Detect which cell encompasses the target text, then output its [x, y] center coordinate. 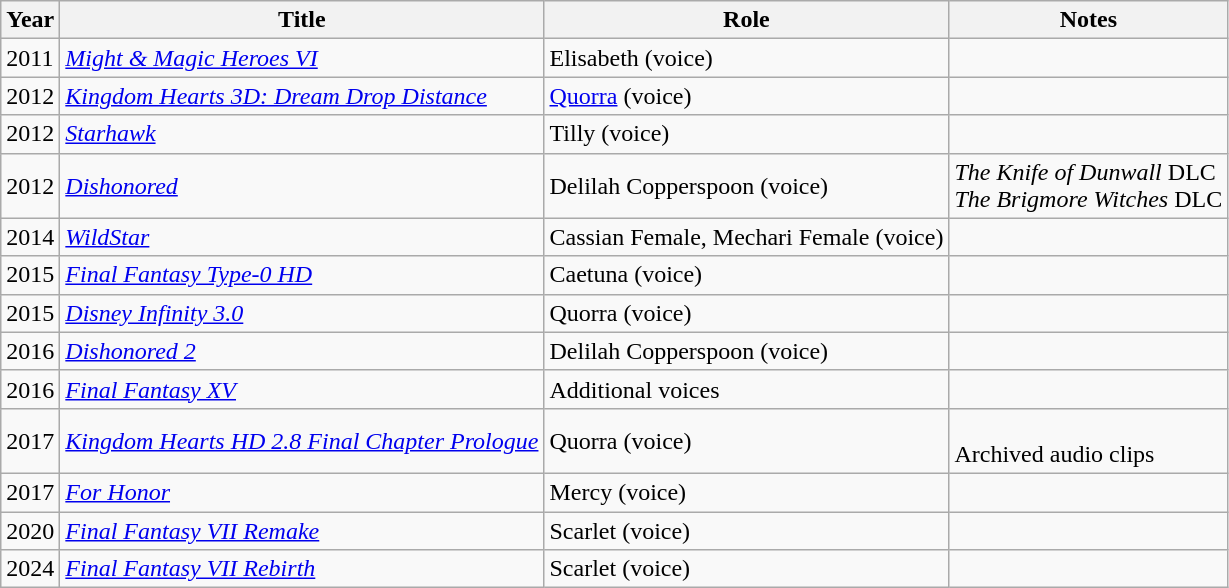
Archived audio clips [1088, 440]
Year [30, 20]
Role [746, 20]
WildStar [302, 237]
2011 [30, 58]
Final Fantasy VII Remake [302, 531]
Notes [1088, 20]
Final Fantasy VII Rebirth [302, 569]
Title [302, 20]
Caetuna (voice) [746, 275]
2014 [30, 237]
Disney Infinity 3.0 [302, 313]
Final Fantasy Type-0 HD [302, 275]
Might & Magic Heroes VI [302, 58]
Cassian Female, Mechari Female (voice) [746, 237]
Mercy (voice) [746, 492]
2020 [30, 531]
Elisabeth (voice) [746, 58]
Additional voices [746, 389]
The Knife of Dunwall DLC The Brigmore Witches DLC [1088, 186]
Final Fantasy XV [302, 389]
For Honor [302, 492]
Dishonored [302, 186]
Starhawk [302, 134]
Kingdom Hearts 3D: Dream Drop Distance [302, 96]
Tilly (voice) [746, 134]
Kingdom Hearts HD 2.8 Final Chapter Prologue [302, 440]
Dishonored 2 [302, 351]
2024 [30, 569]
